Return the (x, y) coordinate for the center point of the cell that contains the specified text.  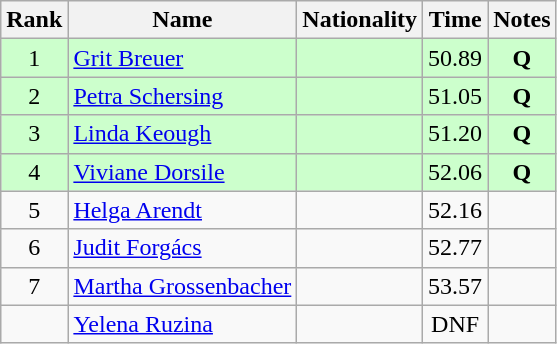
Rank (34, 20)
6 (34, 248)
Judit Forgács (182, 248)
5 (34, 210)
51.05 (456, 96)
52.16 (456, 210)
Viviane Dorsile (182, 172)
Time (456, 20)
Helga Arendt (182, 210)
1 (34, 58)
Yelena Ruzina (182, 324)
Nationality (360, 20)
51.20 (456, 134)
52.77 (456, 248)
DNF (456, 324)
4 (34, 172)
53.57 (456, 286)
7 (34, 286)
52.06 (456, 172)
3 (34, 134)
Notes (522, 20)
Grit Breuer (182, 58)
Martha Grossenbacher (182, 286)
2 (34, 96)
Linda Keough (182, 134)
Name (182, 20)
Petra Schersing (182, 96)
50.89 (456, 58)
